Return the [X, Y] coordinate for the center point of the cell that contains the specified text.  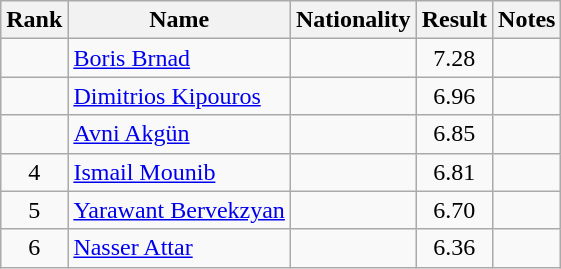
Name [180, 20]
Nasser Attar [180, 248]
6 [34, 248]
Ismail Mounib [180, 172]
Dimitrios Kipouros [180, 96]
7.28 [454, 58]
Rank [34, 20]
6.36 [454, 248]
6.70 [454, 210]
Result [454, 20]
6.85 [454, 134]
5 [34, 210]
Avni Akgün [180, 134]
Yarawant Bervekzyan [180, 210]
Boris Brnad [180, 58]
Notes [527, 20]
6.81 [454, 172]
4 [34, 172]
6.96 [454, 96]
Nationality [353, 20]
